Detect which cell encompasses the target text, then output its [x, y] center coordinate. 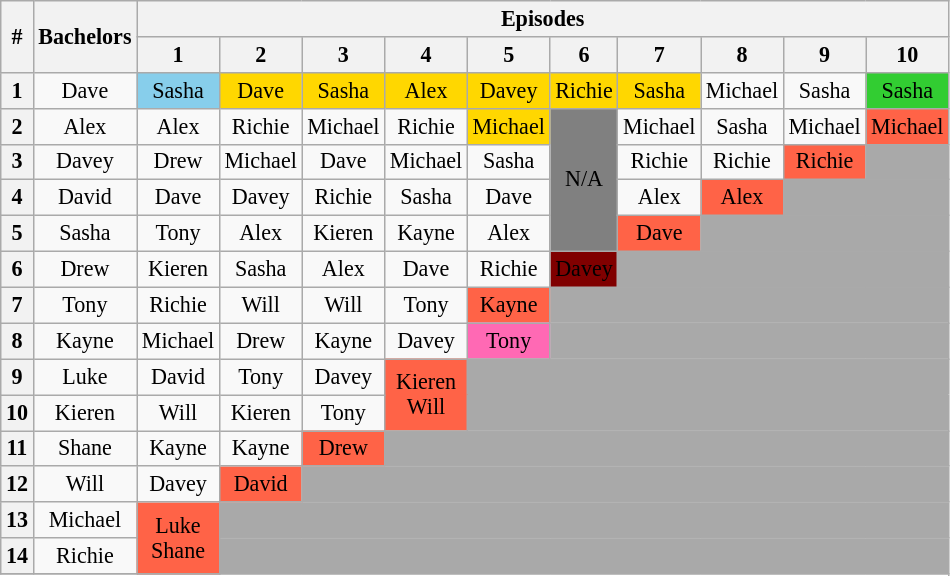
Bachelors [85, 36]
LukeShane [178, 538]
KierenWill [426, 395]
14 [17, 556]
N/A [584, 180]
13 [17, 520]
# [17, 36]
Luke [85, 377]
Episodes [543, 18]
12 [17, 484]
11 [17, 448]
Shane [85, 448]
